From the cell containing the given text, extract its center point as (X, Y) coordinate. 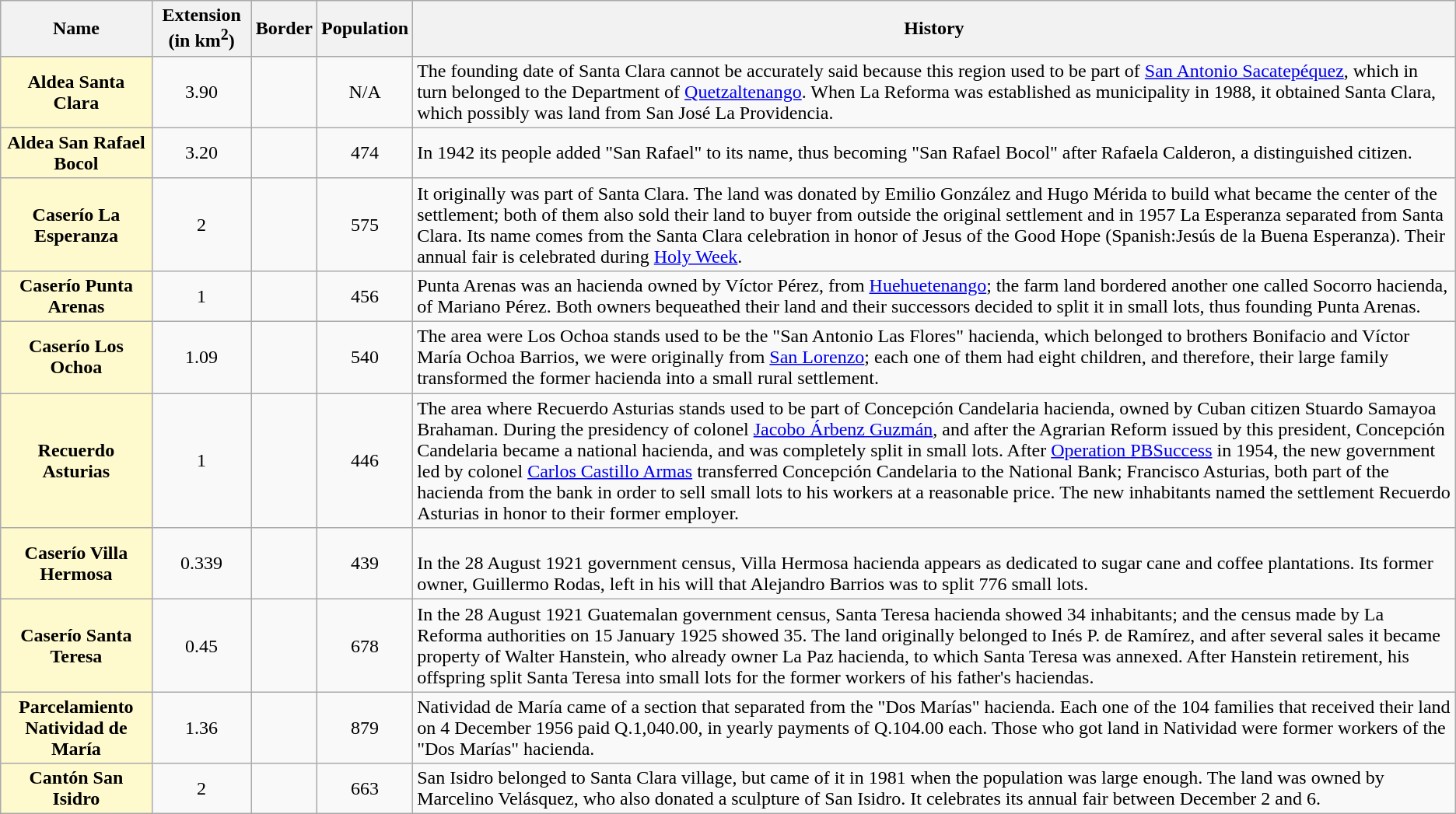
Extension (in km2) (201, 29)
Name (76, 29)
575 (366, 224)
1.09 (201, 358)
N/A (366, 92)
Caserío La Esperanza (76, 224)
In 1942 its people added "San Rafael" to its name, thus becoming "San Rafael Bocol" after Rafaela Calderon, a distinguished citizen. (935, 152)
Caserío Punta Arenas (76, 295)
474 (366, 152)
3.90 (201, 92)
439 (366, 564)
879 (366, 728)
Aldea Santa Clara (76, 92)
Caserío Villa Hermosa (76, 564)
Cantón San Isidro (76, 788)
Border (284, 29)
Population (366, 29)
Recuerdo Asturias (76, 460)
Aldea San Rafael Bocol (76, 152)
678 (366, 645)
Caserío Los Ochoa (76, 358)
446 (366, 460)
663 (366, 788)
History (935, 29)
0.45 (201, 645)
3.20 (201, 152)
0.339 (201, 564)
1.36 (201, 728)
Caserío Santa Teresa (76, 645)
456 (366, 295)
540 (366, 358)
Parcelamiento Natividad de María (76, 728)
